Return the (X, Y) coordinate for the center point of the cell that contains the specified text.  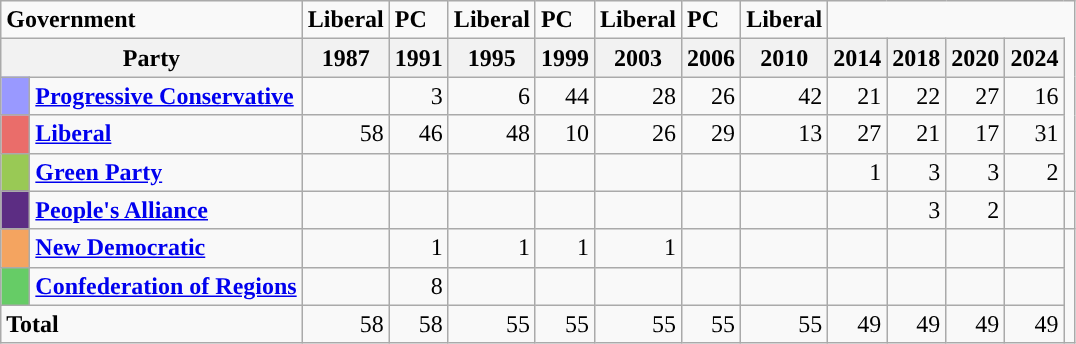
13 (784, 134)
17 (976, 134)
6 (492, 96)
2018 (916, 58)
People's Alliance (166, 210)
2010 (784, 58)
2006 (712, 58)
16 (1034, 96)
Party (152, 58)
Progressive Conservative (166, 96)
1995 (492, 58)
42 (784, 96)
1999 (564, 58)
46 (418, 134)
8 (418, 286)
31 (1034, 134)
New Democratic (166, 248)
2003 (638, 58)
10 (564, 134)
Confederation of Regions (166, 286)
1987 (346, 58)
2020 (976, 58)
Total (152, 324)
22 (916, 96)
2024 (1034, 58)
Government (152, 20)
44 (564, 96)
28 (638, 96)
48 (492, 134)
Green Party (166, 172)
2014 (858, 58)
1991 (418, 58)
29 (712, 134)
